Provide the [x, y] coordinate of the cell's center where the given text is located.  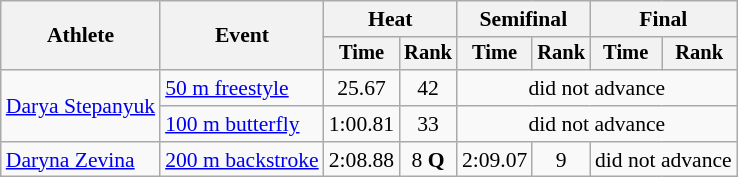
33 [428, 124]
Final [664, 19]
25.67 [362, 88]
Darya Stepanyuk [80, 106]
Heat [390, 19]
1:00.81 [362, 124]
42 [428, 88]
100 m butterfly [242, 124]
Semifinal [524, 19]
Event [242, 36]
50 m freestyle [242, 88]
Athlete [80, 36]
